Pinpoint the cell where the given text exists, returning its [X, Y] midpoint coordinate. 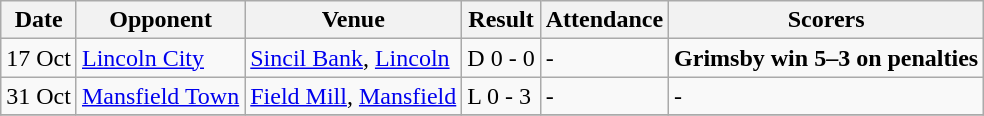
Attendance [604, 20]
Grimsby win 5–3 on penalties [826, 58]
31 Oct [39, 96]
17 Oct [39, 58]
Scorers [826, 20]
Opponent [160, 20]
L 0 - 3 [501, 96]
Sincil Bank, Lincoln [354, 58]
Venue [354, 20]
Mansfield Town [160, 96]
Date [39, 20]
D 0 - 0 [501, 58]
Lincoln City [160, 58]
Result [501, 20]
Field Mill, Mansfield [354, 96]
